Extract the (x, y) coordinate from the center of the cell holding the provided text.  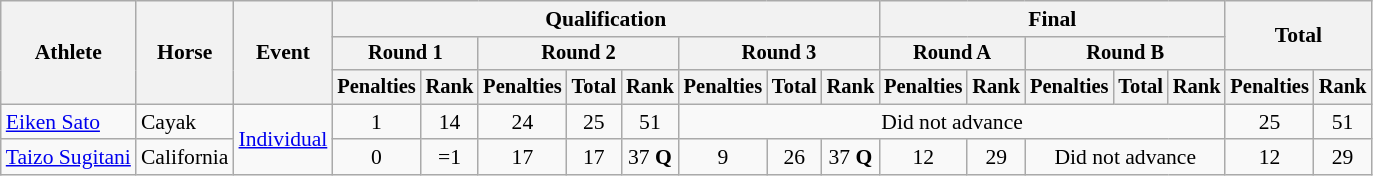
24 (522, 122)
Qualification (606, 19)
Individual (284, 140)
Event (284, 52)
Final (1052, 19)
26 (794, 158)
Horse (185, 52)
Round B (1125, 54)
=1 (450, 158)
Eiken Sato (68, 122)
Cayak (185, 122)
Athlete (68, 52)
Round 2 (578, 54)
9 (723, 158)
Round 3 (779, 54)
California (185, 158)
14 (450, 122)
0 (376, 158)
Taizo Sugitani (68, 158)
1 (376, 122)
Round A (952, 54)
Round 1 (405, 54)
